Pinpoint the cell where the given text exists, returning its [X, Y] midpoint coordinate. 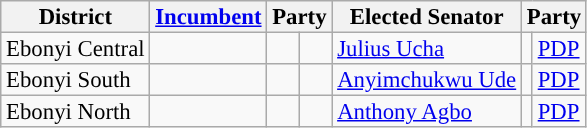
Elected Senator [427, 17]
Julius Ucha [427, 49]
Anyimchukwu Ude [427, 80]
Ebonyi South [76, 80]
Incumbent [208, 17]
Anthony Agbo [427, 112]
District [76, 17]
Ebonyi Central [76, 49]
Ebonyi North [76, 112]
